Output the [x, y] coordinate of the center of the cell containing the given text.  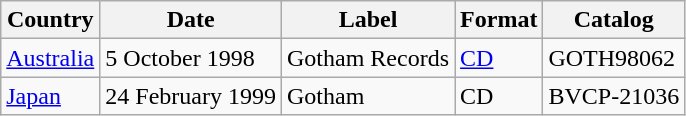
Label [368, 20]
GOTH98062 [614, 58]
Gotham [368, 96]
Format [499, 20]
Gotham Records [368, 58]
5 October 1998 [191, 58]
BVCP-21036 [614, 96]
Japan [50, 96]
Date [191, 20]
24 February 1999 [191, 96]
Country [50, 20]
Catalog [614, 20]
Australia [50, 58]
